Determine the (X, Y) coordinate at the center of the cell enclosing the given text.  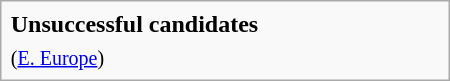
(E. Europe) (224, 57)
Unsuccessful candidates (224, 24)
